Detect which cell encompasses the target text, then output its (X, Y) center coordinate. 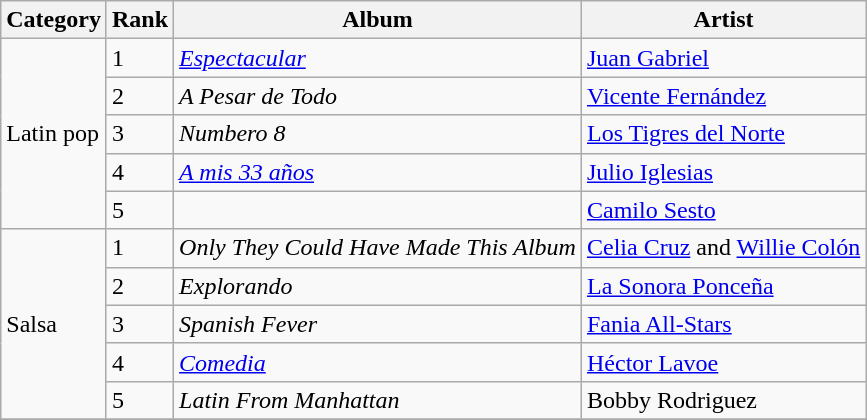
Celia Cruz and Willie Colón (723, 248)
Julio Iglesias (723, 172)
La Sonora Ponceña (723, 286)
Camilo Sesto (723, 210)
Latin From Manhattan (378, 400)
Latin pop (54, 134)
Los Tigres del Norte (723, 134)
Spanish Fever (378, 324)
Héctor Lavoe (723, 362)
Only They Could Have Made This Album (378, 248)
Explorando (378, 286)
Category (54, 20)
Album (378, 20)
Espectacular (378, 58)
Fania All-Stars (723, 324)
Juan Gabriel (723, 58)
Artist (723, 20)
Bobby Rodriguez (723, 400)
Rank (140, 20)
A Pesar de Todo (378, 96)
Numbero 8 (378, 134)
Comedia (378, 362)
A mis 33 años (378, 172)
Salsa (54, 324)
Vicente Fernández (723, 96)
